Capture the cell that displays the provided text and extract its [X, Y] central coordinate. 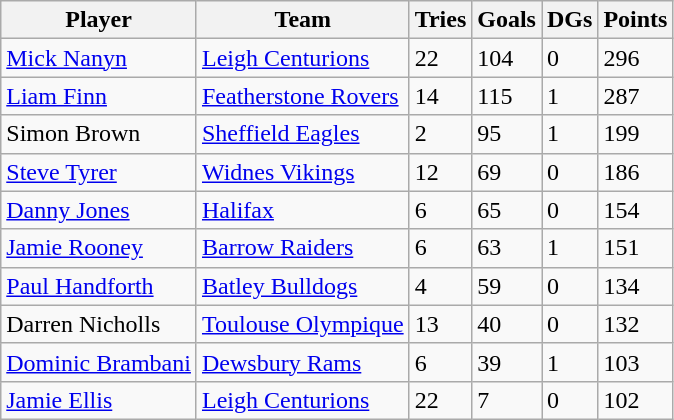
Batley Bulldogs [302, 286]
65 [507, 210]
Goals [507, 20]
Simon Brown [99, 134]
Jamie Rooney [99, 248]
DGs [570, 20]
Player [99, 20]
4 [440, 286]
Darren Nicholls [99, 324]
Dewsbury Rams [302, 362]
Sheffield Eagles [302, 134]
Steve Tyrer [99, 172]
Dominic Brambani [99, 362]
Halifax [302, 210]
95 [507, 134]
Points [636, 20]
Liam Finn [99, 96]
Toulouse Olympique [302, 324]
115 [507, 96]
134 [636, 286]
Danny Jones [99, 210]
2 [440, 134]
102 [636, 400]
63 [507, 248]
14 [440, 96]
296 [636, 58]
Featherstone Rovers [302, 96]
40 [507, 324]
287 [636, 96]
Widnes Vikings [302, 172]
7 [507, 400]
69 [507, 172]
186 [636, 172]
Paul Handforth [99, 286]
Tries [440, 20]
151 [636, 248]
Team [302, 20]
Barrow Raiders [302, 248]
154 [636, 210]
199 [636, 134]
59 [507, 286]
13 [440, 324]
103 [636, 362]
12 [440, 172]
Mick Nanyn [99, 58]
Jamie Ellis [99, 400]
104 [507, 58]
132 [636, 324]
39 [507, 362]
